Locate the cell with the specified text and output its (X, Y) center coordinate. 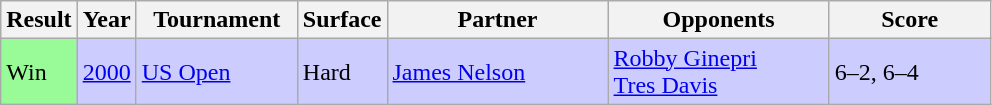
Hard (342, 72)
Partner (498, 20)
Win (39, 72)
Tournament (216, 20)
Surface (342, 20)
Result (39, 20)
2000 (106, 72)
Score (910, 20)
James Nelson (498, 72)
Robby Ginepri Tres Davis (718, 72)
Year (106, 20)
6–2, 6–4 (910, 72)
US Open (216, 72)
Opponents (718, 20)
